Search for the cell housing the specified text and yield its (X, Y) center coordinate. 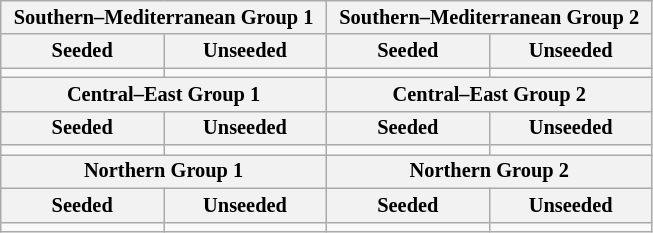
Central–East Group 2 (489, 94)
Central–East Group 1 (164, 94)
Northern Group 1 (164, 171)
Southern–Mediterranean Group 1 (164, 17)
Southern–Mediterranean Group 2 (489, 17)
Northern Group 2 (489, 171)
